Search for the cell housing the specified text and yield its (X, Y) center coordinate. 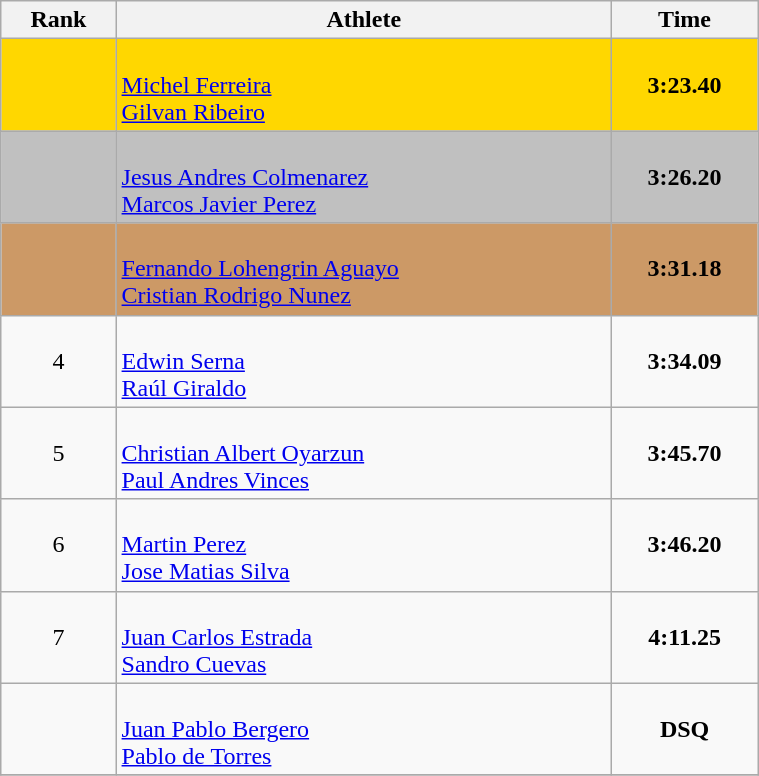
3:45.70 (684, 453)
3:23.40 (684, 85)
7 (58, 637)
5 (58, 453)
3:46.20 (684, 545)
Juan Pablo BergeroPablo de Torres (364, 729)
Christian Albert OyarzunPaul Andres Vinces (364, 453)
DSQ (684, 729)
Rank (58, 20)
Michel FerreiraGilvan Ribeiro (364, 85)
Jesus Andres ColmenarezMarcos Javier Perez (364, 177)
3:26.20 (684, 177)
Juan Carlos EstradaSandro Cuevas (364, 637)
Martin PerezJose Matias Silva (364, 545)
3:31.18 (684, 269)
4 (58, 361)
Time (684, 20)
6 (58, 545)
Athlete (364, 20)
Edwin SernaRaúl Giraldo (364, 361)
4:11.25 (684, 637)
Fernando Lohengrin AguayoCristian Rodrigo Nunez (364, 269)
3:34.09 (684, 361)
